From the cell containing the given text, extract its center point as [x, y] coordinate. 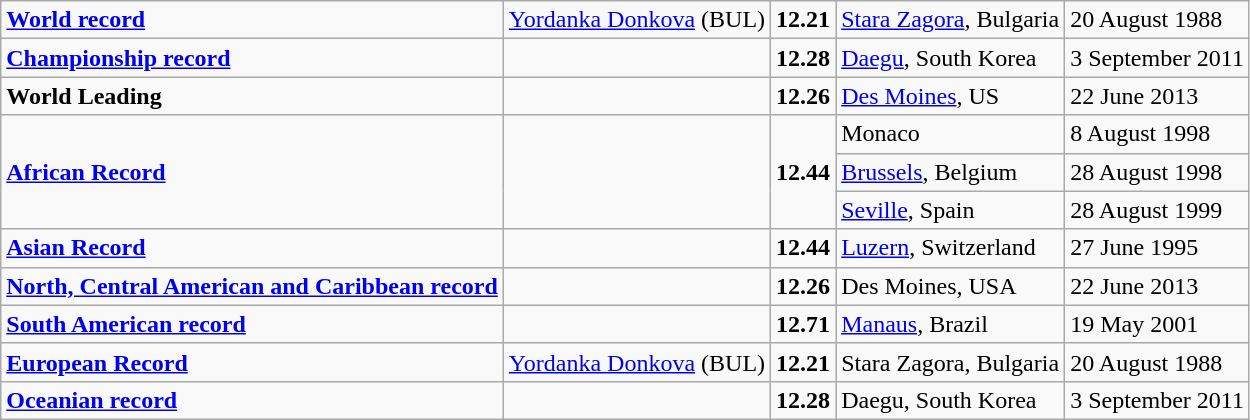
World Leading [252, 96]
North, Central American and Caribbean record [252, 286]
Seville, Spain [950, 210]
Manaus, Brazil [950, 324]
19 May 2001 [1158, 324]
28 August 1999 [1158, 210]
28 August 1998 [1158, 172]
Luzern, Switzerland [950, 248]
27 June 1995 [1158, 248]
Oceanian record [252, 400]
Asian Record [252, 248]
Brussels, Belgium [950, 172]
Championship record [252, 58]
12.71 [804, 324]
Des Moines, USA [950, 286]
South American record [252, 324]
Des Moines, US [950, 96]
World record [252, 20]
African Record [252, 172]
European Record [252, 362]
Monaco [950, 134]
8 August 1998 [1158, 134]
